Return the (X, Y) coordinate for the center point of the cell that contains the specified text.  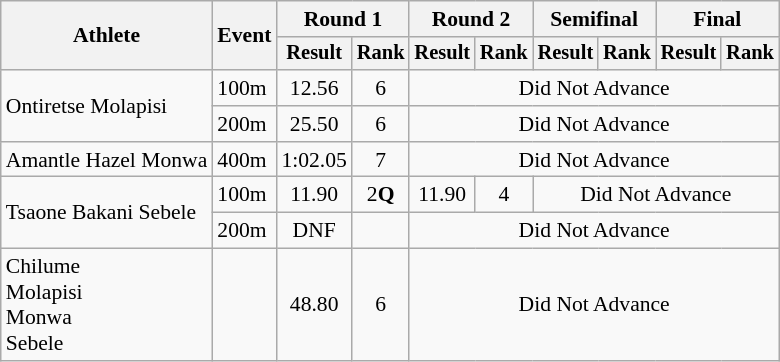
Semifinal (594, 19)
Event (244, 36)
DNF (314, 231)
1:02.05 (314, 160)
Tsaone Bakani Sebele (107, 212)
4 (504, 195)
Athlete (107, 36)
2Q (381, 195)
Final (718, 19)
Round 2 (470, 19)
ChilumeMolapisiMonwaSebele (107, 305)
48.80 (314, 305)
Amantle Hazel Monwa (107, 160)
25.50 (314, 124)
Round 1 (342, 19)
12.56 (314, 88)
7 (381, 160)
400m (244, 160)
Ontiretse Molapisi (107, 106)
